Return [X, Y] of the center of cell containing provided text 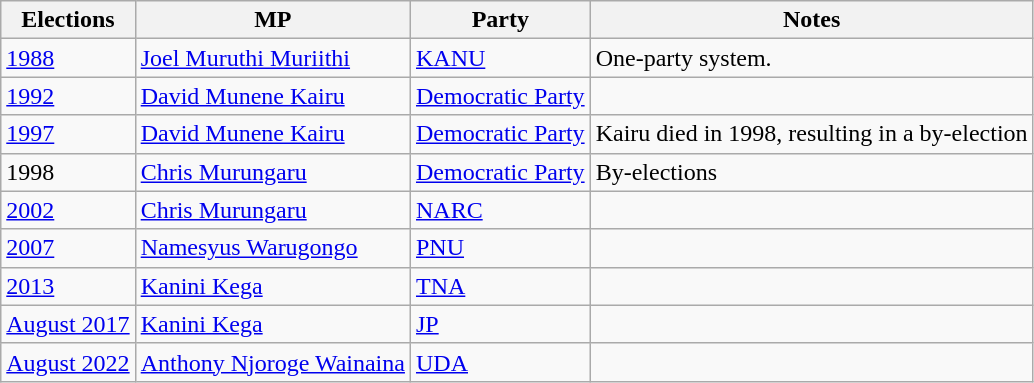
MP [272, 20]
2007 [68, 248]
Joel Muruthi Muriithi [272, 58]
2013 [68, 286]
KANU [500, 58]
By-elections [812, 172]
Party [500, 20]
1988 [68, 58]
Elections [68, 20]
1992 [68, 96]
One-party system. [812, 58]
NARC [500, 210]
JP [500, 324]
2002 [68, 210]
1997 [68, 134]
UDA [500, 362]
Anthony Njoroge Wainaina [272, 362]
Notes [812, 20]
TNA [500, 286]
PNU [500, 248]
Namesyus Warugongo [272, 248]
1998 [68, 172]
Kairu died in 1998, resulting in a by-election [812, 134]
August 2022 [68, 362]
August 2017 [68, 324]
